Identify which cell holds the provided text, then report its (x, y) central coordinate. 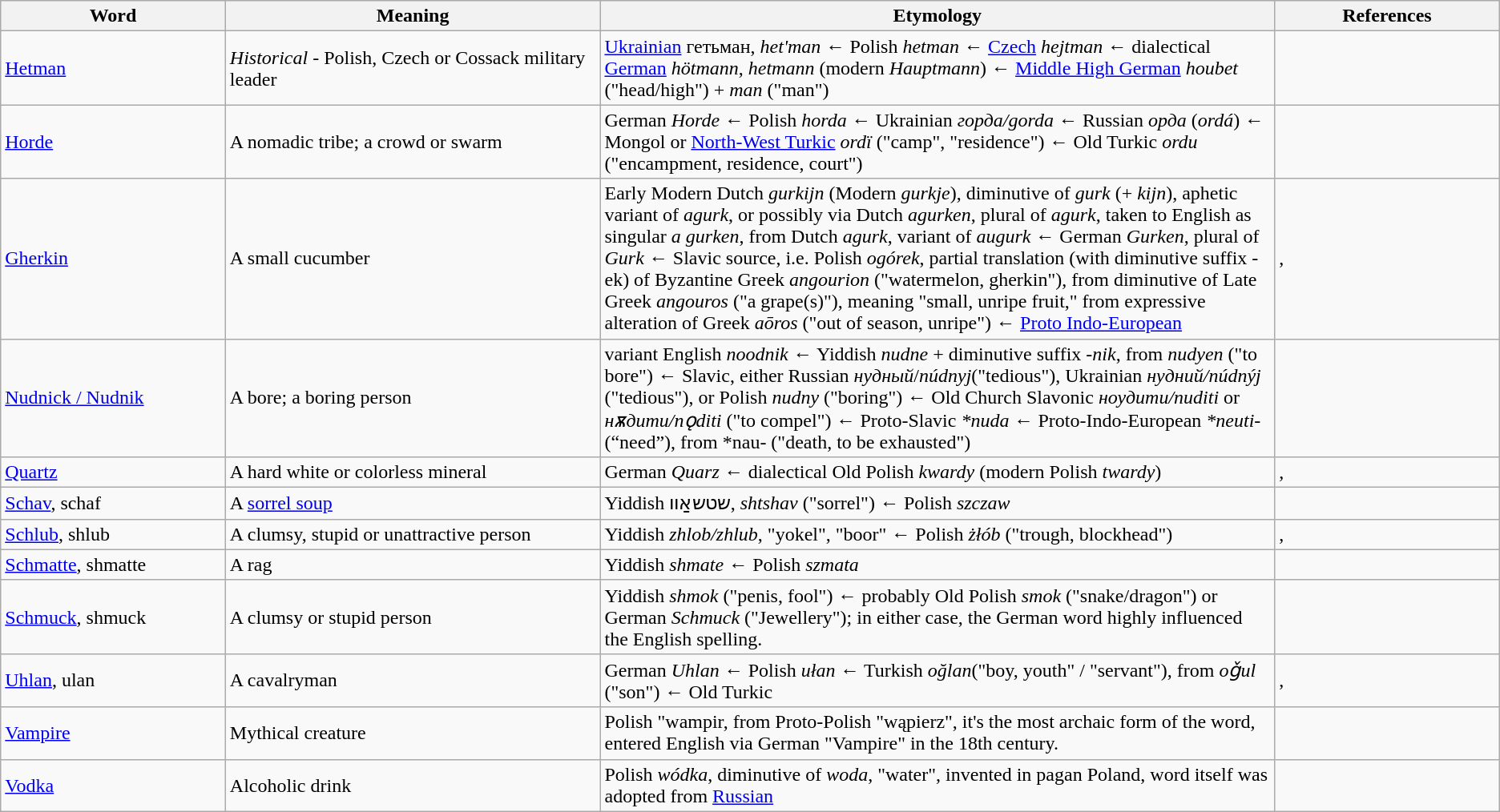
Quartz (114, 472)
A sorrel soup (413, 504)
Polish "wampir, from Proto-Polish "wąpierz", it's the most archaic form of the word, entered English via German "Vampire" in the 18th century. (937, 734)
Hetman (114, 68)
Vampire (114, 734)
Yiddish zhlob/zhlub, "yokel", "boor" ← Polish żłób ("trough, blockhead") (937, 534)
A small cucumber (413, 259)
German Quarz ← dialectical Old Polish kwardy (modern Polish twardy) (937, 472)
Schav, schaf (114, 504)
Alcoholic drink (413, 785)
Uhlan, ulan (114, 681)
Yiddish שטשאַוו, shtshav ("sorrel") ← Polish szczaw (937, 504)
A clumsy, stupid or unattractive person (413, 534)
Polish wódka, diminutive of woda, "water", invented in pagan Poland, word itself was adopted from Russian (937, 785)
References (1388, 16)
German Uhlan ← Polish ułan ← Turkish oğlan("boy, youth" / "servant"), from oǧul ("son") ← Old Turkic (937, 681)
A hard white or colorless mineral (413, 472)
Yiddish shmate ← Polish szmata (937, 565)
Etymology (937, 16)
A bore; a boring person (413, 398)
Nudnick / Nudnik (114, 398)
Meaning (413, 16)
Word (114, 16)
A clumsy or stupid person (413, 617)
Gherkin (114, 259)
Horde (114, 142)
Vodka (114, 785)
Schlub, shlub (114, 534)
A nomadic tribe; a crowd or swarm (413, 142)
Mythical creature (413, 734)
Schmatte, shmatte (114, 565)
Historical - Polish, Czech or Cossack military leader (413, 68)
A cavalryman (413, 681)
Schmuck, shmuck (114, 617)
A rag (413, 565)
